From the cell containing the given text, extract its center point as [X, Y] coordinate. 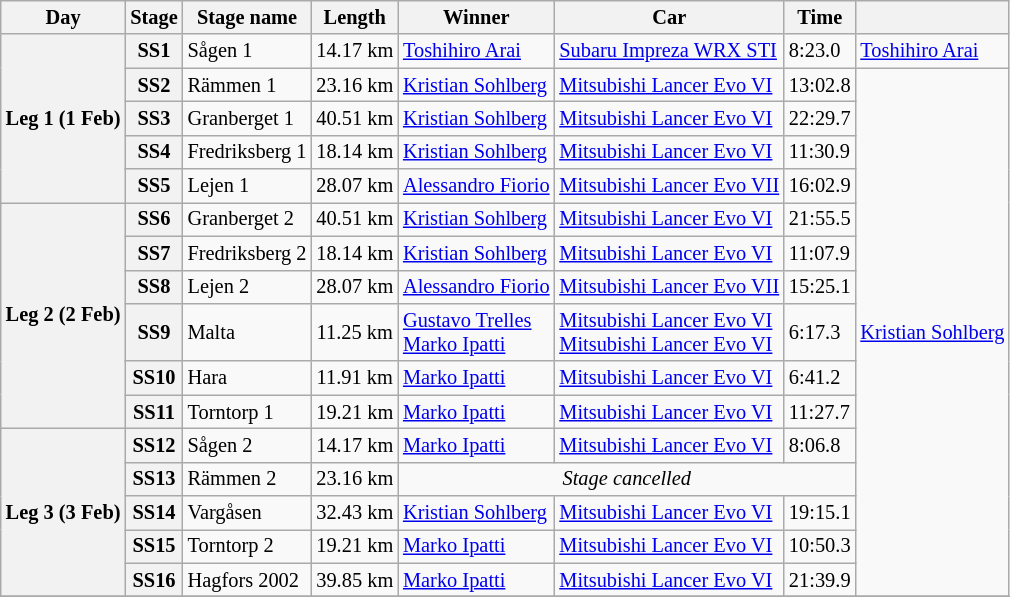
SS5 [154, 186]
SS7 [154, 253]
Lejen 2 [248, 287]
SS14 [154, 513]
Malta [248, 332]
Lejen 1 [248, 186]
Day [64, 17]
Car [669, 17]
SS6 [154, 219]
8:23.0 [820, 51]
SS13 [154, 479]
Rämmen 2 [248, 479]
39.85 km [354, 580]
8:06.8 [820, 445]
Torntorp 1 [248, 412]
SS4 [154, 152]
SS10 [154, 378]
SS2 [154, 85]
32.43 km [354, 513]
Gustavo Trelles Marko Ipatti [476, 332]
Stage [154, 17]
22:29.7 [820, 118]
6:41.2 [820, 378]
Fredriksberg 1 [248, 152]
Stage cancelled [626, 479]
Granberget 2 [248, 219]
6:17.3 [820, 332]
15:25.1 [820, 287]
SS3 [154, 118]
Fredriksberg 2 [248, 253]
SS11 [154, 412]
21:39.9 [820, 580]
11:27.7 [820, 412]
Vargåsen [248, 513]
Length [354, 17]
SS1 [154, 51]
Winner [476, 17]
Sågen 1 [248, 51]
Stage name [248, 17]
11:07.9 [820, 253]
Granberget 1 [248, 118]
21:55.5 [820, 219]
SS8 [154, 287]
Leg 3 (3 Feb) [64, 512]
SS15 [154, 546]
13:02.8 [820, 85]
Leg 2 (2 Feb) [64, 315]
Torntorp 2 [248, 546]
SS9 [154, 332]
Mitsubishi Lancer Evo VIMitsubishi Lancer Evo VI [669, 332]
16:02.9 [820, 186]
Subaru Impreza WRX STI [669, 51]
SS16 [154, 580]
Rämmen 1 [248, 85]
Hara [248, 378]
11:30.9 [820, 152]
11.91 km [354, 378]
Sågen 2 [248, 445]
SS12 [154, 445]
10:50.3 [820, 546]
Hagfors 2002 [248, 580]
19:15.1 [820, 513]
Time [820, 17]
11.25 km [354, 332]
Leg 1 (1 Feb) [64, 118]
